Determine the [X, Y] coordinate at the center of the cell enclosing the given text.  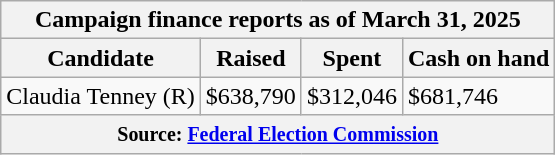
$638,790 [250, 96]
Raised [250, 58]
Cash on hand [478, 58]
Campaign finance reports as of March 31, 2025 [278, 20]
Claudia Tenney (R) [101, 96]
Candidate [101, 58]
Spent [352, 58]
$681,746 [478, 96]
$312,046 [352, 96]
Source: Federal Election Commission [278, 134]
